Find where the given text appears and provide that cell's center as (X, Y) coordinate. 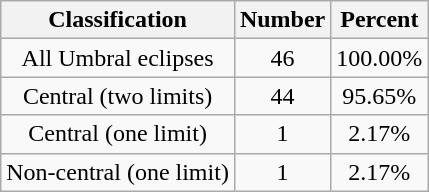
Classification (118, 20)
46 (282, 58)
44 (282, 96)
Central (two limits) (118, 96)
100.00% (380, 58)
Non-central (one limit) (118, 172)
Central (one limit) (118, 134)
All Umbral eclipses (118, 58)
Number (282, 20)
Percent (380, 20)
95.65% (380, 96)
